Locate the cell with the specified text and output its (x, y) center coordinate. 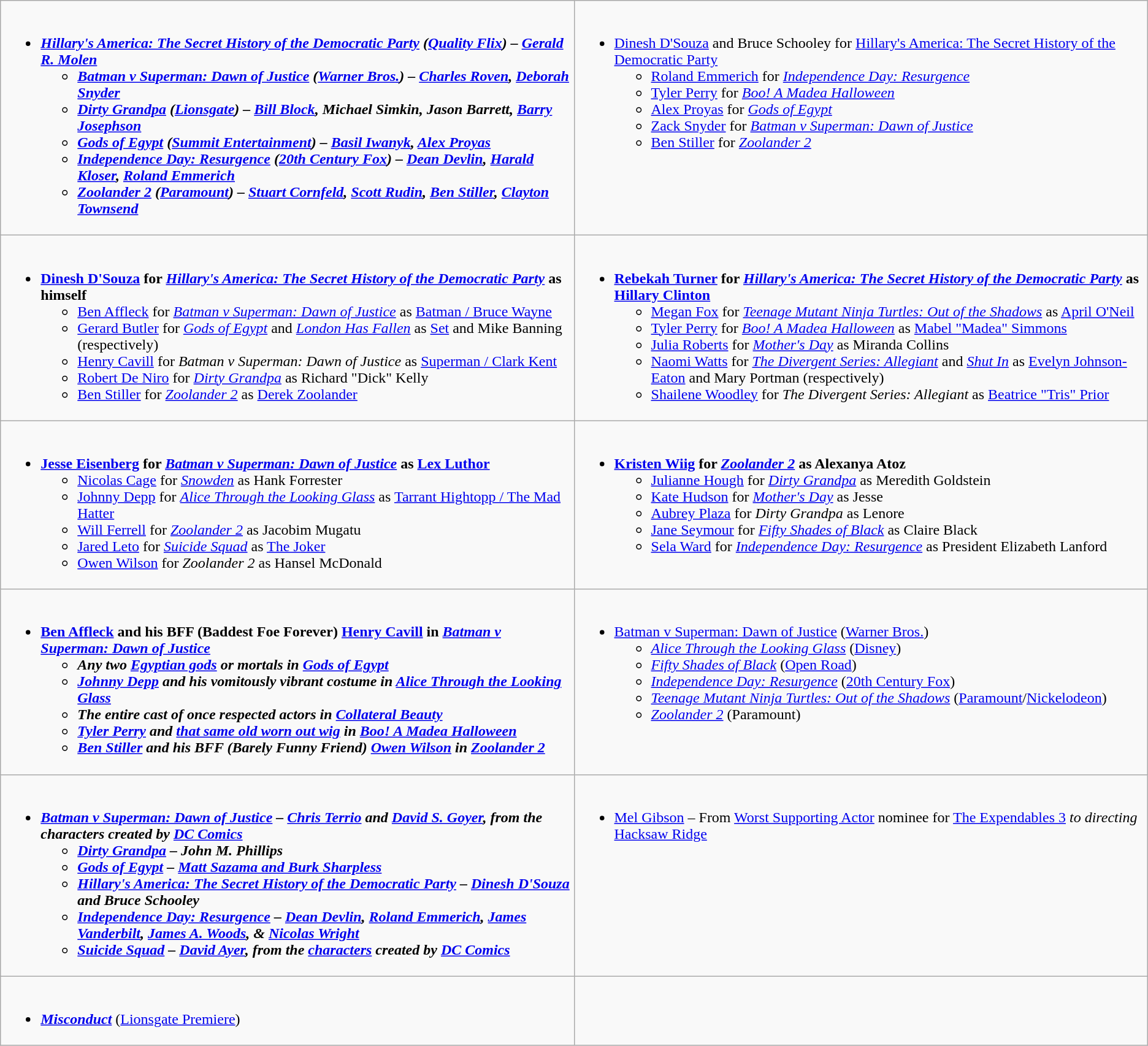
Mel Gibson – From Worst Supporting Actor nominee for The Expendables 3 to directing Hacksaw Ridge (861, 876)
Misconduct (Lionsgate Premiere) (287, 1010)
